Detect which cell encompasses the target text, then output its (x, y) center coordinate. 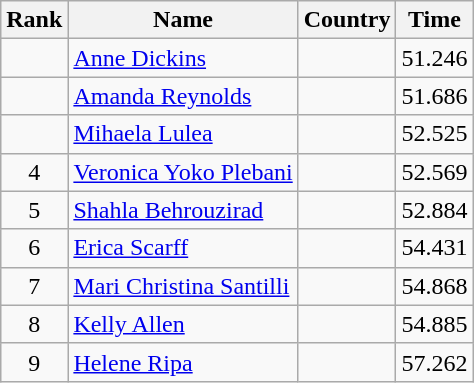
Amanda Reynolds (183, 96)
6 (34, 248)
54.868 (434, 286)
Veronica Yoko Plebani (183, 172)
Shahla Behrouzirad (183, 210)
54.885 (434, 324)
Mari Christina Santilli (183, 286)
Erica Scarff (183, 248)
51.686 (434, 96)
Anne Dickins (183, 58)
4 (34, 172)
52.525 (434, 134)
Mihaela Lulea (183, 134)
Name (183, 20)
9 (34, 362)
Kelly Allen (183, 324)
5 (34, 210)
57.262 (434, 362)
52.884 (434, 210)
Helene Ripa (183, 362)
Rank (34, 20)
Time (434, 20)
54.431 (434, 248)
8 (34, 324)
7 (34, 286)
52.569 (434, 172)
51.246 (434, 58)
Country (347, 20)
